Capture the cell that displays the provided text and extract its (x, y) central coordinate. 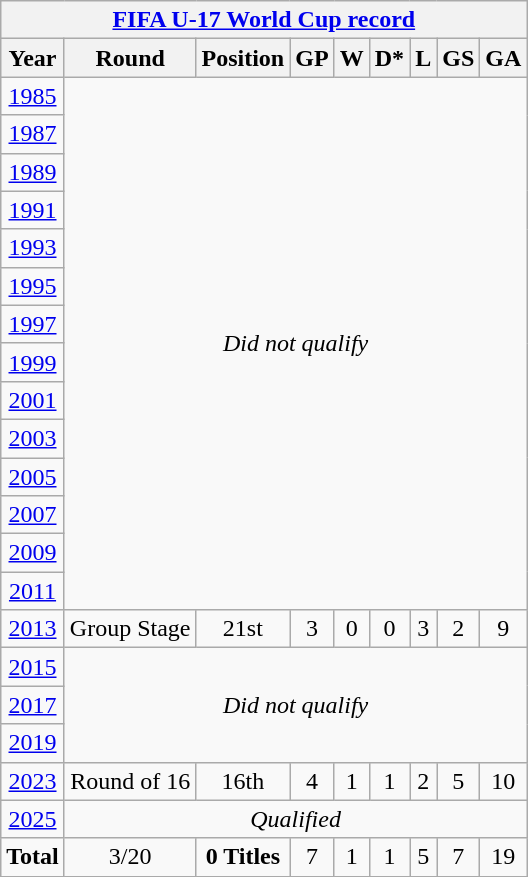
Round (130, 58)
Group Stage (130, 629)
2013 (33, 629)
W (352, 58)
19 (504, 857)
2017 (33, 705)
Year (33, 58)
L (424, 58)
2009 (33, 553)
1999 (33, 362)
16th (243, 781)
GS (458, 58)
1989 (33, 172)
Position (243, 58)
2019 (33, 743)
3/20 (130, 857)
Round of 16 (130, 781)
1997 (33, 324)
1991 (33, 210)
1993 (33, 248)
2015 (33, 667)
21st (243, 629)
2001 (33, 400)
2025 (33, 819)
Total (33, 857)
0 Titles (243, 857)
1987 (33, 134)
GP (312, 58)
FIFA U-17 World Cup record (264, 20)
1995 (33, 286)
Qualified (296, 819)
D* (389, 58)
2023 (33, 781)
2003 (33, 438)
GA (504, 58)
1985 (33, 96)
2011 (33, 591)
10 (504, 781)
9 (504, 629)
2007 (33, 515)
2005 (33, 477)
4 (312, 781)
